Identify which cell holds the provided text, then report its [X, Y] central coordinate. 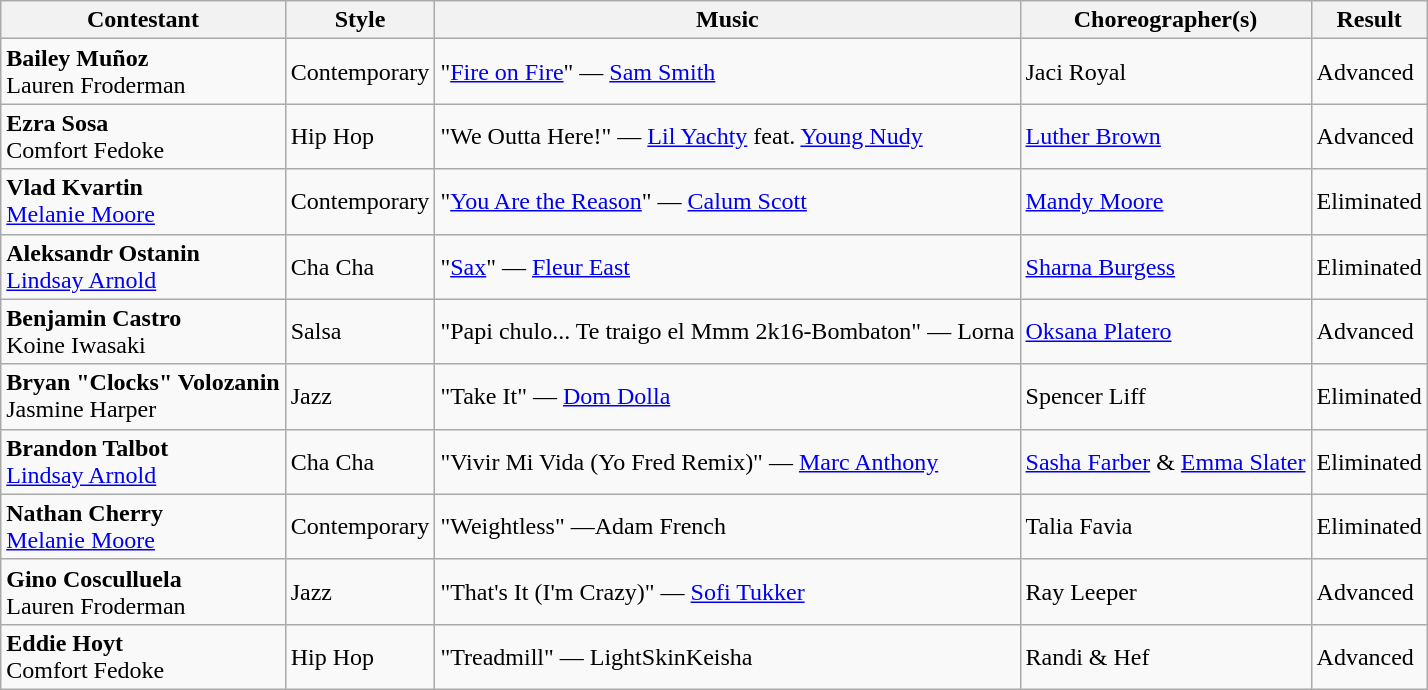
"Sax" — Fleur East [728, 266]
Bryan "Clocks" VolozaninJasmine Harper [143, 396]
Ray Leeper [1166, 592]
Salsa [360, 332]
Nathan CherryMelanie Moore [143, 526]
"Take It" — Dom Dolla [728, 396]
Jaci Royal [1166, 72]
Luther Brown [1166, 136]
"That's It (I'm Crazy)" — Sofi Tukker [728, 592]
Sharna Burgess [1166, 266]
Mandy Moore [1166, 202]
Oksana Platero [1166, 332]
"You Are the Reason" — Calum Scott [728, 202]
Result [1369, 20]
"Treadmill" — LightSkinKeisha [728, 656]
Music [728, 20]
"Vivir Mi Vida (Yo Fred Remix)" — Marc Anthony [728, 462]
Benjamin CastroKoine Iwasaki [143, 332]
Style [360, 20]
Gino CosculluelaLauren Froderman [143, 592]
Contestant [143, 20]
"Weightless" —Adam French [728, 526]
Randi & Hef [1166, 656]
Brandon TalbotLindsay Arnold [143, 462]
Choreographer(s) [1166, 20]
Vlad KvartinMelanie Moore [143, 202]
Bailey MuñozLauren Froderman [143, 72]
Spencer Liff [1166, 396]
Talia Favia [1166, 526]
Eddie HoytComfort Fedoke [143, 656]
Ezra SosaComfort Fedoke [143, 136]
"Papi chulo... Te traigo el Mmm 2k16-Bombaton" — Lorna [728, 332]
"Fire on Fire" — Sam Smith [728, 72]
"We Outta Here!" — Lil Yachty feat. Young Nudy [728, 136]
Sasha Farber & Emma Slater [1166, 462]
Aleksandr OstaninLindsay Arnold [143, 266]
